Find where the given text appears and provide that cell's center as [x, y] coordinate. 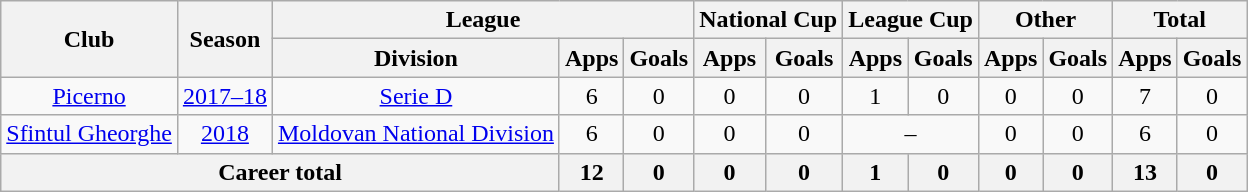
National Cup [768, 20]
Club [90, 39]
Other [1045, 20]
7 [1145, 96]
Serie D [416, 96]
Division [416, 58]
2017–18 [224, 96]
League Cup [911, 20]
2018 [224, 134]
Career total [280, 172]
– [911, 134]
Total [1180, 20]
League [482, 20]
Season [224, 39]
Moldovan National Division [416, 134]
13 [1145, 172]
Sfintul Gheorghe [90, 134]
Picerno [90, 96]
12 [591, 172]
